Return (X, Y) of the center of cell containing provided text 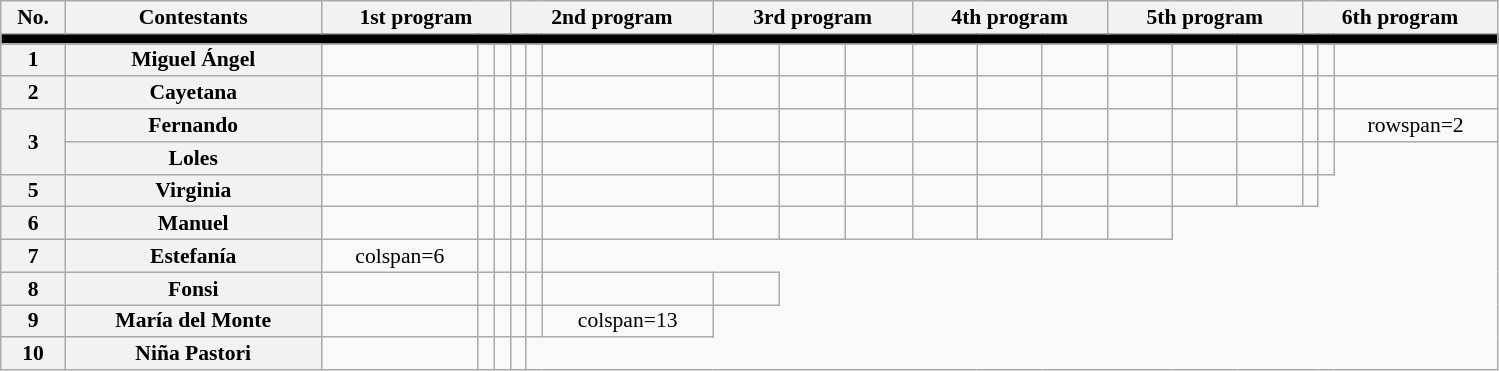
3rd program (812, 18)
Fernando (193, 126)
7 (34, 256)
Contestants (193, 18)
No. (34, 18)
5 (34, 190)
4th program (1010, 18)
6th program (1400, 18)
5th program (1204, 18)
Estefanía (193, 256)
Miguel Ángel (193, 60)
8 (34, 288)
colspan=13 (628, 322)
6 (34, 224)
1st program (416, 18)
2nd program (612, 18)
9 (34, 322)
1 (34, 60)
colspan=6 (400, 256)
Virginia (193, 190)
rowspan=2 (1416, 126)
Fonsi (193, 288)
Niña Pastori (193, 354)
3 (34, 142)
Cayetana (193, 94)
2 (34, 94)
10 (34, 354)
Manuel (193, 224)
Loles (193, 158)
María del Monte (193, 322)
